Determine the (X, Y) coordinate at the center of the cell enclosing the given text.  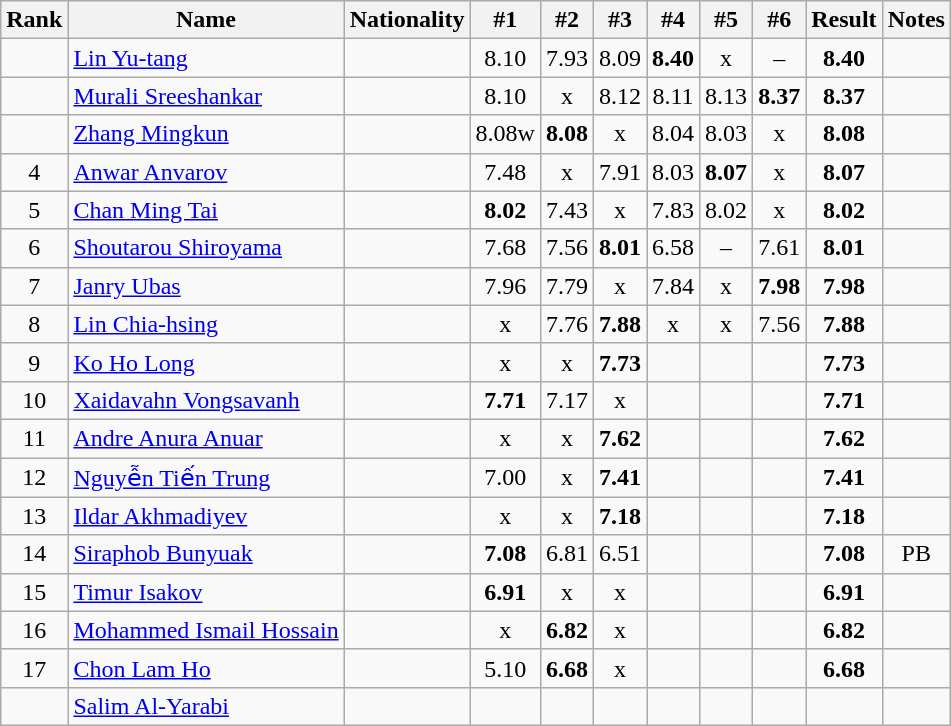
7 (34, 286)
7.96 (505, 286)
Result (844, 20)
Zhang Mingkun (206, 134)
7.91 (620, 172)
Ildar Akhmadiyev (206, 516)
8 (34, 324)
13 (34, 516)
8.04 (672, 134)
Timur Isakov (206, 592)
5.10 (505, 668)
6.58 (672, 248)
4 (34, 172)
9 (34, 362)
Siraphob Bunyuak (206, 554)
Chan Ming Tai (206, 210)
7.17 (566, 400)
11 (34, 438)
8.09 (620, 58)
Murali Sreeshankar (206, 96)
Notes (916, 20)
#6 (780, 20)
6.51 (620, 554)
Shoutarou Shiroyama (206, 248)
7.93 (566, 58)
7.84 (672, 286)
Lin Chia-hsing (206, 324)
Ko Ho Long (206, 362)
Name (206, 20)
Nationality (407, 20)
Lin Yu-tang (206, 58)
#3 (620, 20)
Janry Ubas (206, 286)
6 (34, 248)
8.11 (672, 96)
8.13 (726, 96)
#2 (566, 20)
8.12 (620, 96)
7.79 (566, 286)
15 (34, 592)
8.08w (505, 134)
12 (34, 478)
7.43 (566, 210)
Mohammed Ismail Hossain (206, 630)
5 (34, 210)
#1 (505, 20)
7.61 (780, 248)
14 (34, 554)
10 (34, 400)
Anwar Anvarov (206, 172)
17 (34, 668)
#5 (726, 20)
Andre Anura Anuar (206, 438)
6.81 (566, 554)
Rank (34, 20)
7.76 (566, 324)
#4 (672, 20)
16 (34, 630)
7.83 (672, 210)
7.00 (505, 478)
7.68 (505, 248)
PB (916, 554)
Salim Al-Yarabi (206, 706)
7.48 (505, 172)
Chon Lam Ho (206, 668)
Xaidavahn Vongsavanh (206, 400)
Nguyễn Tiến Trung (206, 478)
